Return the [X, Y] coordinate for the center point of the cell that contains the specified text.  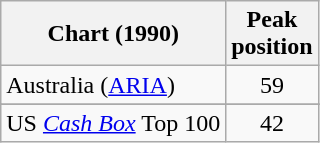
US Cash Box Top 100 [114, 123]
42 [272, 123]
Peakposition [272, 34]
Chart (1990) [114, 34]
59 [272, 85]
Australia (ARIA) [114, 85]
